Extract the [X, Y] coordinate from the center of the cell holding the provided text.  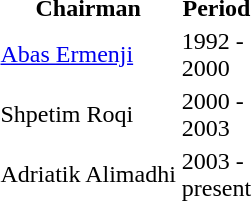
1992 - 2000 [216, 54]
2000 - 2003 [216, 114]
